Output the (X, Y) coordinate of the center of the cell containing the given text.  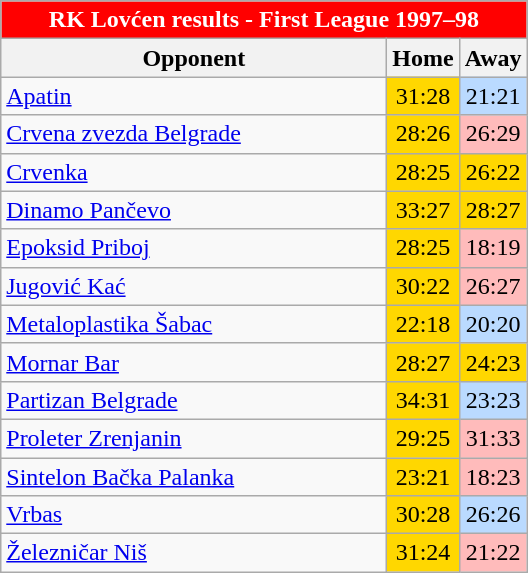
26:27 (493, 286)
Opponent (194, 58)
30:22 (423, 286)
28:26 (423, 134)
26:26 (493, 515)
Sintelon Bačka Palanka (194, 477)
23:23 (493, 400)
26:22 (493, 172)
26:29 (493, 134)
Crvenka (194, 172)
Jugović Kać (194, 286)
29:25 (423, 438)
31:28 (423, 96)
Vrbas (194, 515)
22:18 (423, 324)
Proleter Zrenjanin (194, 438)
18:23 (493, 477)
Dinamo Pančevo (194, 210)
20:20 (493, 324)
Home (423, 58)
18:19 (493, 248)
23:21 (423, 477)
31:24 (423, 553)
Železničar Niš (194, 553)
Epoksid Priboj (194, 248)
34:31 (423, 400)
Partizan Belgrade (194, 400)
33:27 (423, 210)
Crvena zvezda Belgrade (194, 134)
21:21 (493, 96)
21:22 (493, 553)
Away (493, 58)
31:33 (493, 438)
RK Lovćen results - First League 1997–98 (264, 20)
30:28 (423, 515)
24:23 (493, 362)
Apatin (194, 96)
Mornar Bar (194, 362)
Metaloplastika Šabac (194, 324)
